Determine the (X, Y) coordinate at the center of the cell enclosing the given text.  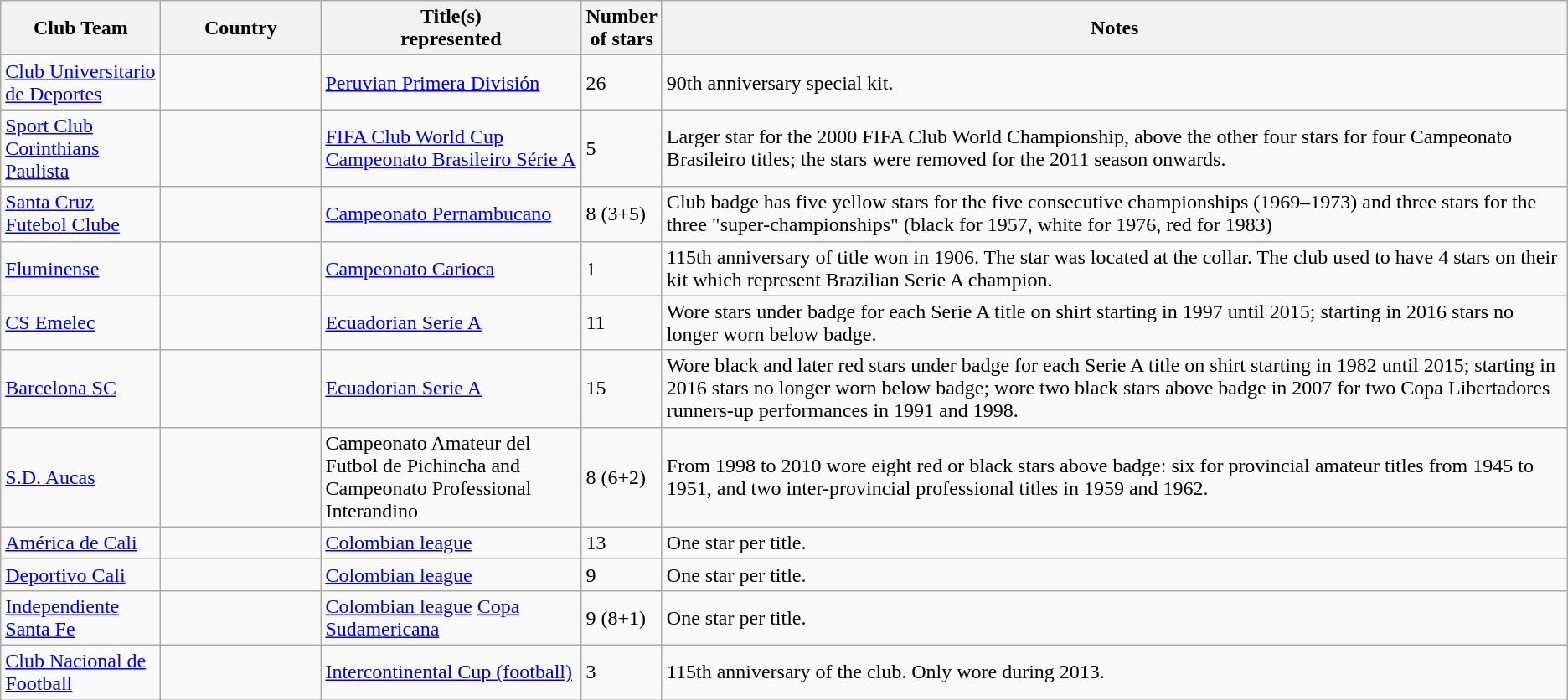
8 (6+2) (622, 477)
9 (622, 574)
Club Nacional de Football (80, 672)
1 (622, 268)
Sport Club Corinthians Paulista (80, 148)
11 (622, 323)
Fluminense (80, 268)
Title(s)represented (451, 28)
Club Team (80, 28)
5 (622, 148)
3 (622, 672)
115th anniversary of the club. Only wore during 2013. (1114, 672)
Intercontinental Cup (football) (451, 672)
Peruvian Primera División (451, 82)
S.D. Aucas (80, 477)
Country (241, 28)
Wore stars under badge for each Serie A title on shirt starting in 1997 until 2015; starting in 2016 stars no longer worn below badge. (1114, 323)
Numberof stars (622, 28)
Campeonato Amateur del Futbol de Pichincha and Campeonato Professional Interandino (451, 477)
CS Emelec (80, 323)
8 (3+5) (622, 214)
Notes (1114, 28)
América de Cali (80, 543)
9 (8+1) (622, 618)
Independiente Santa Fe (80, 618)
Campeonato Carioca (451, 268)
Barcelona SC (80, 389)
15 (622, 389)
13 (622, 543)
Colombian league Copa Sudamericana (451, 618)
Santa Cruz Futebol Clube (80, 214)
FIFA Club World Cup Campeonato Brasileiro Série A (451, 148)
26 (622, 82)
Club Universitario de Deportes (80, 82)
Deportivo Cali (80, 574)
Campeonato Pernambucano (451, 214)
90th anniversary special kit. (1114, 82)
